Detect which cell encompasses the target text, then output its (X, Y) center coordinate. 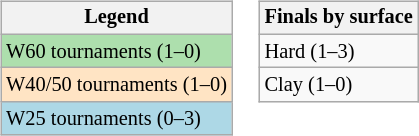
Clay (1–0) (339, 85)
Legend (116, 18)
Hard (1–3) (339, 51)
W60 tournaments (1–0) (116, 51)
W25 tournaments (0–3) (116, 119)
Finals by surface (339, 18)
W40/50 tournaments (1–0) (116, 85)
